Identify which cell holds the provided text, then report its (x, y) central coordinate. 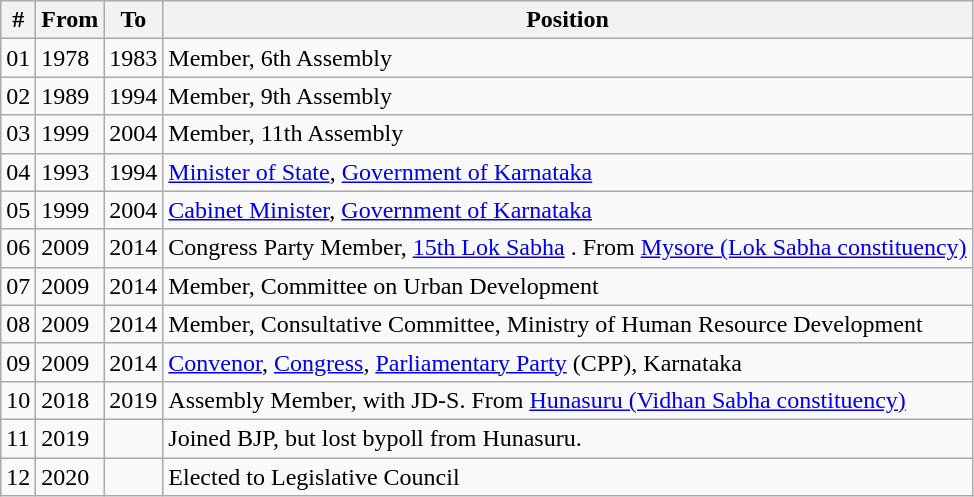
07 (18, 286)
Member, 6th Assembly (568, 58)
12 (18, 477)
03 (18, 134)
Member, 9th Assembly (568, 96)
Member, 11th Assembly (568, 134)
Position (568, 20)
2018 (70, 400)
09 (18, 362)
Minister of State, Government of Karnataka (568, 172)
06 (18, 248)
To (134, 20)
# (18, 20)
1989 (70, 96)
11 (18, 438)
08 (18, 324)
01 (18, 58)
02 (18, 96)
05 (18, 210)
Member, Consultative Committee, Ministry of Human Resource Development (568, 324)
1993 (70, 172)
From (70, 20)
Congress Party Member, 15th Lok Sabha . From Mysore (Lok Sabha constituency) (568, 248)
Assembly Member, with JD-S. From Hunasuru (Vidhan Sabha constituency) (568, 400)
Member, Committee on Urban Development (568, 286)
1978 (70, 58)
Elected to Legislative Council (568, 477)
04 (18, 172)
10 (18, 400)
2020 (70, 477)
Cabinet Minister, Government of Karnataka (568, 210)
Convenor, Congress, Parliamentary Party (CPP), Karnataka (568, 362)
Joined BJP, but lost bypoll from Hunasuru. (568, 438)
1983 (134, 58)
